Extract the [X, Y] coordinate from the center of the cell holding the provided text.  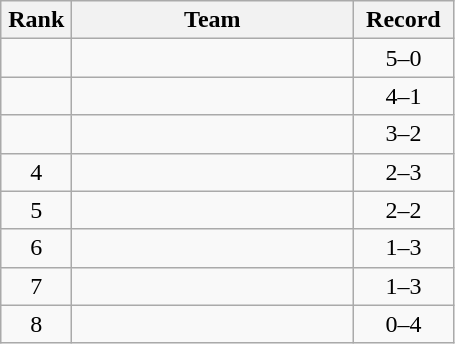
Rank [36, 20]
Team [212, 20]
Record [404, 20]
2–2 [404, 210]
6 [36, 248]
2–3 [404, 172]
5–0 [404, 58]
0–4 [404, 324]
3–2 [404, 134]
7 [36, 286]
4–1 [404, 96]
5 [36, 210]
8 [36, 324]
4 [36, 172]
